Search for the cell housing the specified text and yield its (X, Y) center coordinate. 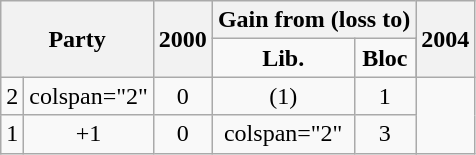
2004 (446, 39)
2 (12, 96)
+1 (89, 134)
Bloc (385, 58)
3 (385, 134)
(1) (283, 96)
2000 (182, 39)
Party (78, 39)
Lib. (283, 58)
Gain from (loss to) (314, 20)
